Return (x, y) of the center of cell containing provided text 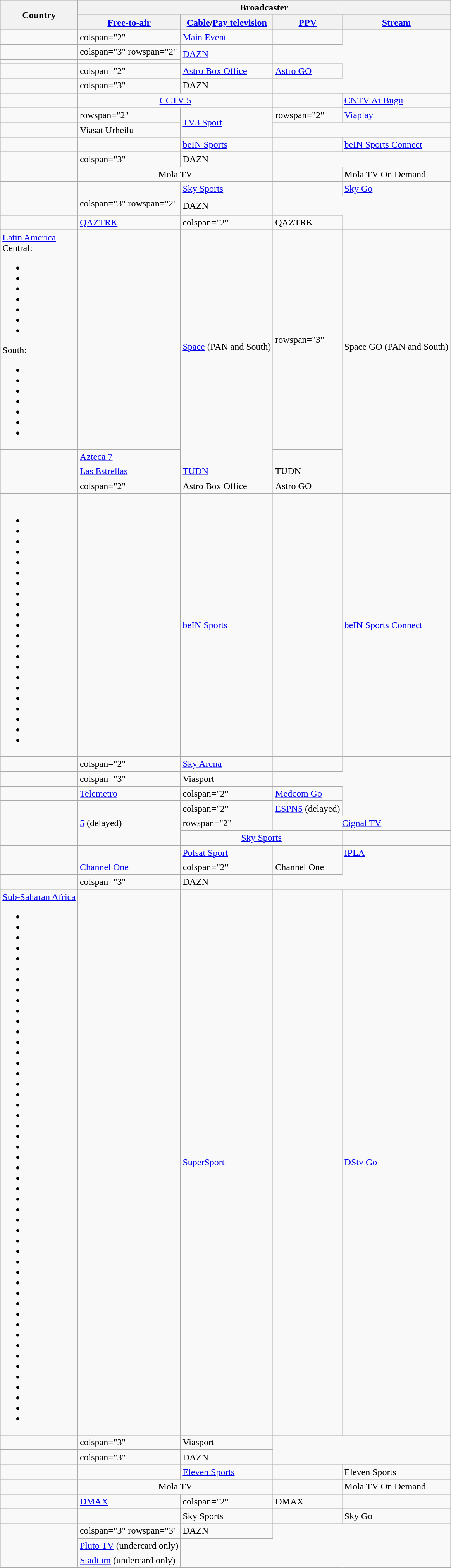
Broadcaster (264, 8)
rowspan="3" (308, 340)
Stadium (undercard only) (129, 1560)
Space GO (PAN and South) (396, 347)
Las Estrellas (129, 471)
ESPN5 (delayed) (308, 808)
CCTV-5 (175, 100)
Pluto TV (undercard only) (129, 1546)
Viasat Urheilu (129, 130)
Space (PAN and South) (227, 347)
Medcom Go (308, 793)
Main Event (227, 37)
colspan="3" rowspan="3" (129, 1531)
Free-to-air (129, 22)
Azteca 7 (129, 457)
Cignal TV (362, 823)
Sky Arena (227, 764)
Latin AmericaCentral:South: (39, 340)
DStv Go (396, 1163)
IPLA (396, 852)
5 (delayed) (129, 823)
Cable/Pay television (227, 22)
Sub-Saharan Africa (39, 1163)
Telemetro (129, 793)
Viaplay (396, 115)
Stream (396, 22)
SuperSport (227, 1163)
Polsat Sport (227, 852)
CNTV Ai Bugu (396, 100)
TV3 Sport (227, 122)
PPV (308, 22)
Country (39, 15)
